Find where the given text appears and provide that cell's center as (x, y) coordinate. 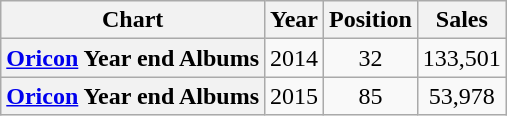
Year (294, 20)
53,978 (462, 96)
Sales (462, 20)
85 (371, 96)
Chart (133, 20)
2014 (294, 58)
32 (371, 58)
2015 (294, 96)
Position (371, 20)
133,501 (462, 58)
